Search for the cell housing the specified text and yield its [X, Y] center coordinate. 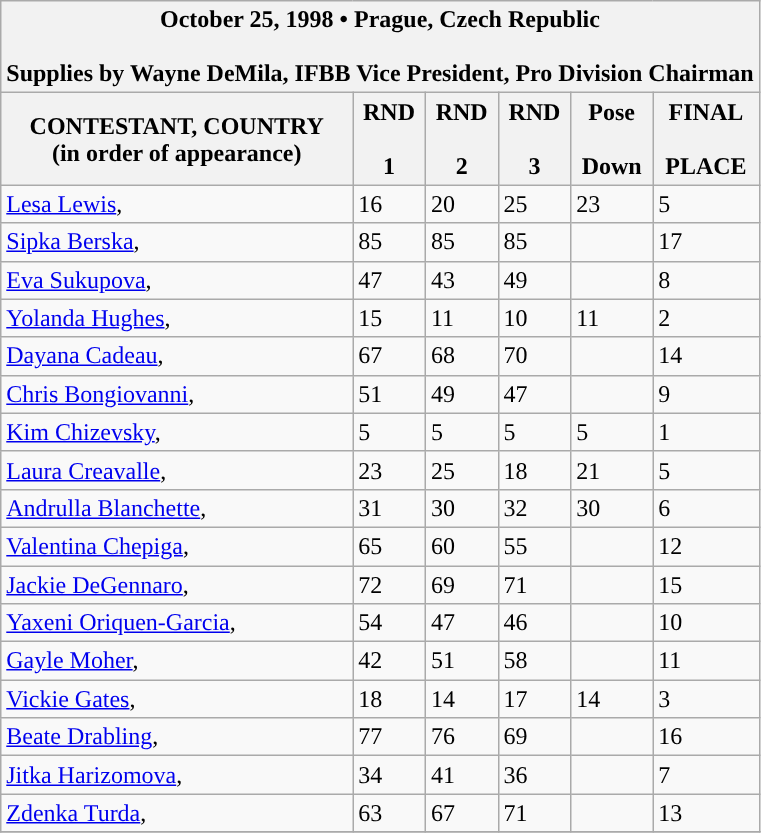
PoseDown [612, 139]
60 [462, 546]
1 [706, 432]
76 [462, 737]
42 [390, 661]
12 [706, 546]
Andrulla Blanchette, [177, 508]
RND2 [462, 139]
Gayle Moher, [177, 661]
3 [706, 699]
68 [462, 356]
55 [534, 546]
41 [462, 775]
7 [706, 775]
9 [706, 394]
20 [462, 204]
Valentina Chepiga, [177, 546]
Dayana Cadeau, [177, 356]
34 [390, 775]
13 [706, 813]
Laura Creavalle, [177, 470]
58 [534, 661]
October 25, 1998 • Prague, Czech RepublicSupplies by Wayne DeMila, IFBB Vice President, Pro Division Chairman [380, 47]
Lesa Lewis, [177, 204]
6 [706, 508]
Beate Drabling, [177, 737]
32 [534, 508]
Sipka Berska, [177, 242]
43 [462, 280]
2 [706, 318]
63 [390, 813]
Kim Chizevsky, [177, 432]
72 [390, 585]
Jackie DeGennaro, [177, 585]
CONTESTANT, COUNTRY(in order of appearance) [177, 139]
70 [534, 356]
36 [534, 775]
77 [390, 737]
Eva Sukupova, [177, 280]
Jitka Harizomova, [177, 775]
46 [534, 623]
Chris Bongiovanni, [177, 394]
Zdenka Turda, [177, 813]
65 [390, 546]
31 [390, 508]
Vickie Gates, [177, 699]
54 [390, 623]
FINALPLACE [706, 139]
8 [706, 280]
RND3 [534, 139]
21 [612, 470]
Yolanda Hughes, [177, 318]
RND1 [390, 139]
Yaxeni Oriquen-Garcia, [177, 623]
